Provide the (x, y) coordinate of the cell's center where the given text is located.  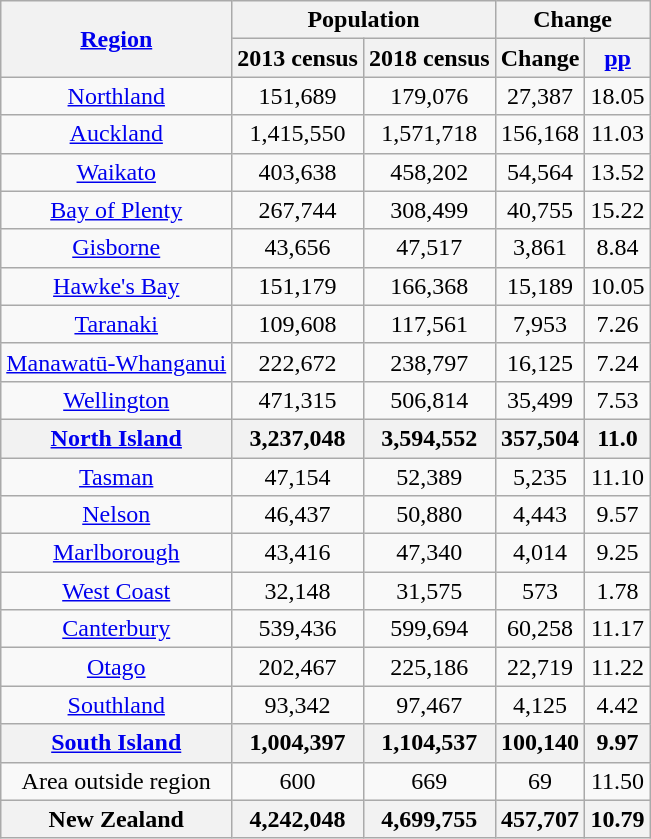
5,235 (540, 477)
Region (116, 39)
117,561 (429, 324)
52,389 (429, 477)
pp (618, 58)
4,443 (540, 515)
600 (298, 781)
669 (429, 781)
Tasman (116, 477)
97,467 (429, 705)
1,104,537 (429, 743)
7,953 (540, 324)
South Island (116, 743)
156,168 (540, 134)
North Island (116, 438)
Wellington (116, 400)
11.50 (618, 781)
22,719 (540, 667)
West Coast (116, 591)
8.84 (618, 248)
54,564 (540, 172)
4,014 (540, 553)
222,672 (298, 362)
47,517 (429, 248)
35,499 (540, 400)
1.78 (618, 591)
9.97 (618, 743)
18.05 (618, 96)
100,140 (540, 743)
1,415,550 (298, 134)
43,656 (298, 248)
539,436 (298, 629)
179,076 (429, 96)
Nelson (116, 515)
47,340 (429, 553)
4.42 (618, 705)
69 (540, 781)
Hawke's Bay (116, 286)
506,814 (429, 400)
3,594,552 (429, 438)
1,571,718 (429, 134)
3,237,048 (298, 438)
151,689 (298, 96)
11.10 (618, 477)
11.22 (618, 667)
267,744 (298, 210)
9.57 (618, 515)
151,179 (298, 286)
Otago (116, 667)
Marlborough (116, 553)
Taranaki (116, 324)
43,416 (298, 553)
46,437 (298, 515)
238,797 (429, 362)
11.17 (618, 629)
Area outside region (116, 781)
166,368 (429, 286)
60,258 (540, 629)
Southland (116, 705)
16,125 (540, 362)
Canterbury (116, 629)
32,148 (298, 591)
403,638 (298, 172)
7.26 (618, 324)
Bay of Plenty (116, 210)
4,242,048 (298, 819)
15.22 (618, 210)
New Zealand (116, 819)
Manawatū-Whanganui (116, 362)
4,699,755 (429, 819)
9.25 (618, 553)
47,154 (298, 477)
Auckland (116, 134)
1,004,397 (298, 743)
458,202 (429, 172)
7.53 (618, 400)
11.0 (618, 438)
15,189 (540, 286)
202,467 (298, 667)
50,880 (429, 515)
225,186 (429, 667)
308,499 (429, 210)
2013 census (298, 58)
2018 census (429, 58)
4,125 (540, 705)
27,387 (540, 96)
457,707 (540, 819)
10.79 (618, 819)
3,861 (540, 248)
7.24 (618, 362)
599,694 (429, 629)
357,504 (540, 438)
Gisborne (116, 248)
93,342 (298, 705)
Population (364, 20)
40,755 (540, 210)
Waikato (116, 172)
11.03 (618, 134)
13.52 (618, 172)
109,608 (298, 324)
471,315 (298, 400)
10.05 (618, 286)
573 (540, 591)
31,575 (429, 591)
Northland (116, 96)
